Output the [X, Y] coordinate of the center of the cell containing the given text.  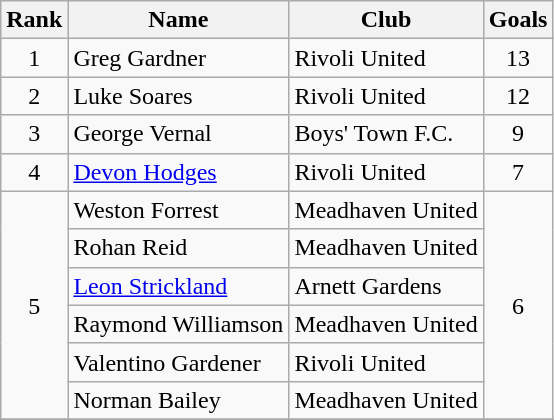
2 [34, 96]
Leon Strickland [178, 286]
Goals [518, 20]
Greg Gardner [178, 58]
Devon Hodges [178, 172]
9 [518, 134]
Rohan Reid [178, 248]
4 [34, 172]
6 [518, 305]
1 [34, 58]
Arnett Gardens [386, 286]
Norman Bailey [178, 400]
Rank [34, 20]
Boys' Town F.C. [386, 134]
13 [518, 58]
Raymond Williamson [178, 324]
7 [518, 172]
Weston Forrest [178, 210]
Name [178, 20]
5 [34, 305]
Valentino Gardener [178, 362]
George Vernal [178, 134]
Club [386, 20]
12 [518, 96]
3 [34, 134]
Luke Soares [178, 96]
